Provide the [X, Y] coordinate of the cell's center where the given text is located.  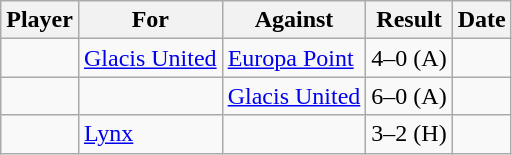
3–2 (H) [409, 134]
Player [40, 20]
For [150, 20]
4–0 (A) [409, 58]
Date [482, 20]
Against [294, 20]
6–0 (A) [409, 96]
Europa Point [294, 58]
Lynx [150, 134]
Result [409, 20]
